Provide the [x, y] coordinate of the cell's center where the given text is located.  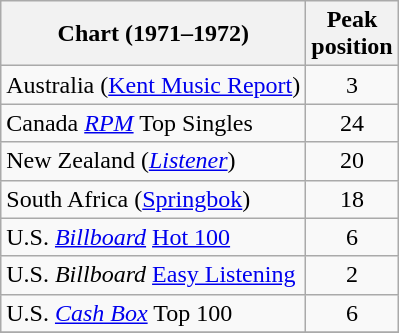
Peakposition [352, 34]
Australia (Kent Music Report) [154, 85]
18 [352, 199]
20 [352, 161]
U.S. Billboard Easy Listening [154, 275]
U.S. Billboard Hot 100 [154, 237]
New Zealand (Listener) [154, 161]
2 [352, 275]
South Africa (Springbok) [154, 199]
24 [352, 123]
Chart (1971–1972) [154, 34]
U.S. Cash Box Top 100 [154, 313]
3 [352, 85]
Canada RPM Top Singles [154, 123]
